Detect which cell encompasses the target text, then output its [X, Y] center coordinate. 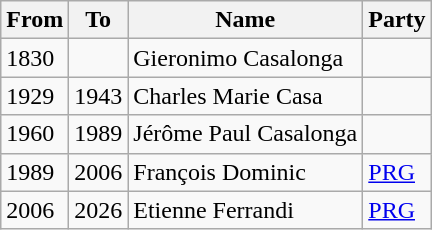
1960 [35, 134]
Jérôme Paul Casalonga [246, 134]
1929 [35, 96]
1943 [98, 96]
Charles Marie Casa [246, 96]
Gieronimo Casalonga [246, 58]
From [35, 20]
To [98, 20]
François Dominic [246, 172]
Etienne Ferrandi [246, 210]
Party [397, 20]
2026 [98, 210]
1830 [35, 58]
Name [246, 20]
